Output the (x, y) coordinate of the center of the cell containing the given text.  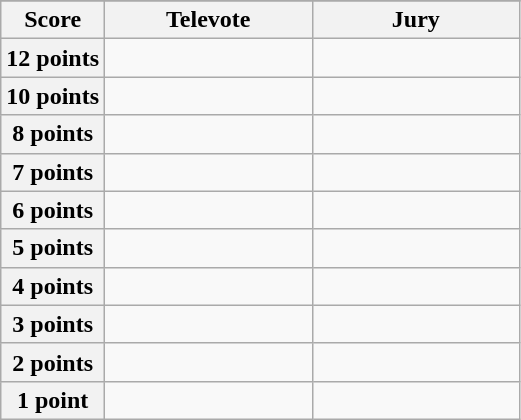
2 points (53, 362)
7 points (53, 172)
6 points (53, 210)
1 point (53, 400)
4 points (53, 286)
8 points (53, 134)
12 points (53, 58)
Televote (209, 20)
Jury (416, 20)
3 points (53, 324)
Score (53, 20)
5 points (53, 248)
10 points (53, 96)
